Determine the [x, y] coordinate at the center of the cell enclosing the given text.  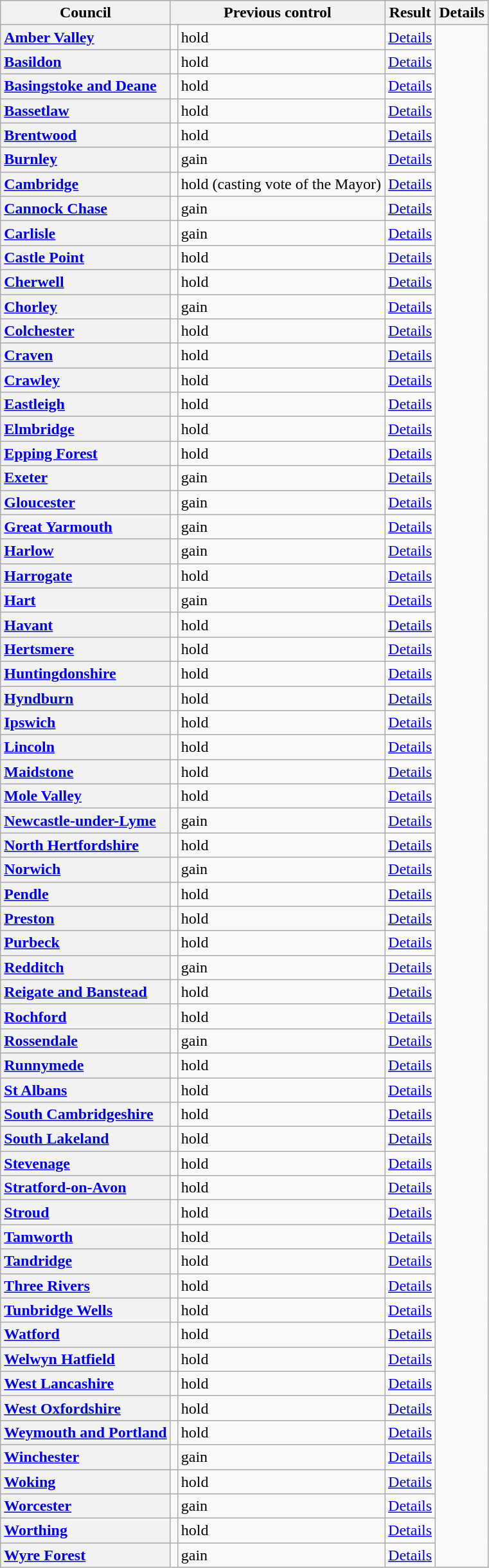
Castle Point [85, 257]
Mole Valley [85, 796]
Wyre Forest [85, 1555]
Newcastle-under-Lyme [85, 821]
Result [410, 13]
Harrogate [85, 576]
Basildon [85, 62]
Chorley [85, 307]
Basingstoke and Deane [85, 86]
Cannock Chase [85, 208]
Tunbridge Wells [85, 1310]
Craven [85, 356]
Reigate and Banstead [85, 992]
Tamworth [85, 1237]
Woking [85, 1481]
Cambridge [85, 184]
Maidstone [85, 772]
Stevenage [85, 1163]
Hertsmere [85, 649]
Ipswich [85, 723]
Elmbridge [85, 429]
Council [85, 13]
hold (casting vote of the Mayor) [281, 184]
Carlisle [85, 233]
West Lancashire [85, 1383]
Crawley [85, 380]
Rossendale [85, 1041]
Tandridge [85, 1261]
Rochford [85, 1016]
Hart [85, 600]
Colchester [85, 331]
Hyndburn [85, 698]
Bassetlaw [85, 111]
Previous control [278, 13]
St Albans [85, 1090]
Great Yarmouth [85, 527]
Three Rivers [85, 1286]
West Oxfordshire [85, 1408]
Winchester [85, 1457]
Harlow [85, 551]
Redditch [85, 967]
Epping Forest [85, 453]
Weymouth and Portland [85, 1432]
Huntingdonshire [85, 673]
Gloucester [85, 502]
North Hertfordshire [85, 845]
Stratford-on-Avon [85, 1188]
Cherwell [85, 282]
Preston [85, 918]
Watford [85, 1335]
South Lakeland [85, 1139]
Worthing [85, 1531]
Runnymede [85, 1065]
Havant [85, 624]
Pendle [85, 894]
Norwich [85, 870]
Exeter [85, 478]
Lincoln [85, 747]
Amber Valley [85, 37]
Brentwood [85, 135]
Purbeck [85, 943]
Worcester [85, 1506]
South Cambridgeshire [85, 1115]
Burnley [85, 160]
Eastleigh [85, 405]
Stroud [85, 1212]
Welwyn Hatfield [85, 1359]
